Determine the (x, y) coordinate at the center of the cell enclosing the given text.  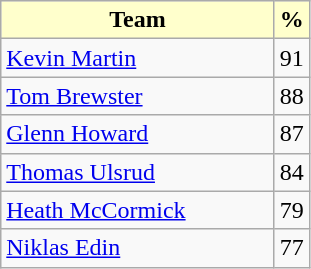
77 (292, 248)
Heath McCormick (138, 210)
% (292, 20)
87 (292, 134)
Thomas Ulsrud (138, 172)
Team (138, 20)
79 (292, 210)
Tom Brewster (138, 96)
Kevin Martin (138, 58)
Glenn Howard (138, 134)
91 (292, 58)
88 (292, 96)
Niklas Edin (138, 248)
84 (292, 172)
